Return [x, y] of the center of cell containing provided text 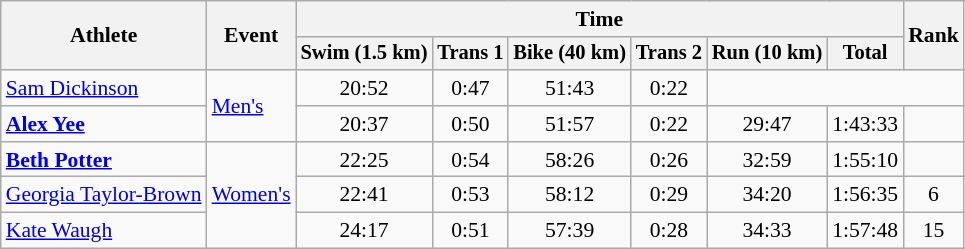
Women's [252, 196]
Total [865, 54]
0:54 [470, 160]
22:41 [364, 195]
1:57:48 [865, 231]
34:33 [767, 231]
Trans 2 [669, 54]
Kate Waugh [104, 231]
1:43:33 [865, 124]
29:47 [767, 124]
1:55:10 [865, 160]
Trans 1 [470, 54]
57:39 [570, 231]
Swim (1.5 km) [364, 54]
0:28 [669, 231]
24:17 [364, 231]
51:43 [570, 88]
Run (10 km) [767, 54]
0:47 [470, 88]
0:50 [470, 124]
Men's [252, 106]
Time [600, 19]
6 [934, 195]
Athlete [104, 36]
0:51 [470, 231]
15 [934, 231]
20:37 [364, 124]
58:12 [570, 195]
Rank [934, 36]
Sam Dickinson [104, 88]
Alex Yee [104, 124]
Bike (40 km) [570, 54]
1:56:35 [865, 195]
Georgia Taylor-Brown [104, 195]
51:57 [570, 124]
58:26 [570, 160]
32:59 [767, 160]
Beth Potter [104, 160]
0:53 [470, 195]
22:25 [364, 160]
34:20 [767, 195]
Event [252, 36]
0:26 [669, 160]
20:52 [364, 88]
0:29 [669, 195]
